Capture the cell that displays the provided text and extract its (x, y) central coordinate. 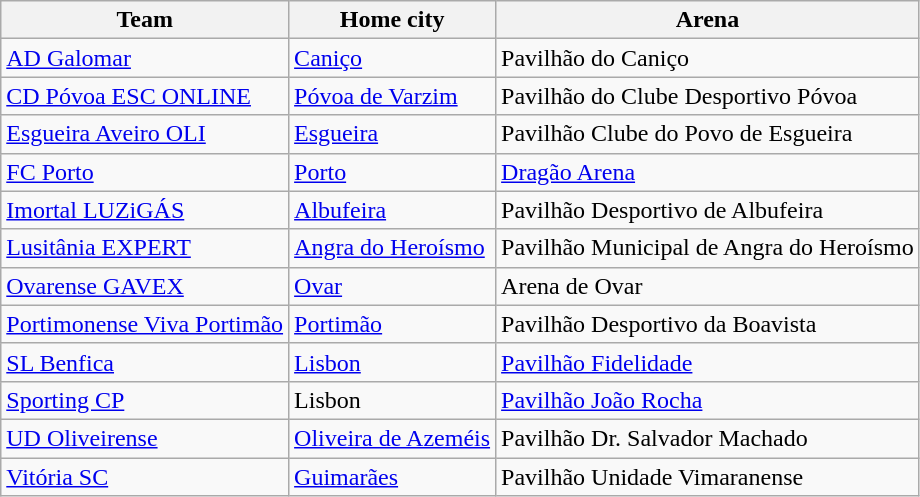
Caniço (392, 58)
Esgueira Aveiro OLI (145, 134)
UD Oliveirense (145, 438)
Lusitânia EXPERT (145, 248)
Portimão (392, 324)
Pavilhão Desportivo da Boavista (708, 324)
Portimonense Viva Portimão (145, 324)
Pavilhão Municipal de Angra do Heroísmo (708, 248)
Arena (708, 20)
Angra do Heroísmo (392, 248)
AD Galomar (145, 58)
Team (145, 20)
Pavilhão do Clube Desportivo Póvoa (708, 96)
Pavilhão Desportivo de Albufeira (708, 210)
Dragão Arena (708, 172)
Ovar (392, 286)
Guimarães (392, 477)
Pavilhão Unidade Vimaranense (708, 477)
Imortal LUZiGÁS (145, 210)
Oliveira de Azeméis (392, 438)
Home city (392, 20)
FC Porto (145, 172)
Porto (392, 172)
Ovarense GAVEX (145, 286)
Esgueira (392, 134)
Albufeira (392, 210)
Vitória SC (145, 477)
Arena de Ovar (708, 286)
Póvoa de Varzim (392, 96)
Sporting CP (145, 400)
Pavilhão Clube do Povo de Esgueira (708, 134)
SL Benfica (145, 362)
Pavilhão Dr. Salvador Machado (708, 438)
Pavilhão Fidelidade (708, 362)
CD Póvoa ESC ONLINE (145, 96)
Pavilhão do Caniço (708, 58)
Pavilhão João Rocha (708, 400)
